Return [X, Y] of the center of cell containing provided text 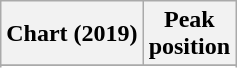
Peakposition [189, 34]
Chart (2019) [72, 34]
